Return (X, Y) of the center of cell containing provided text 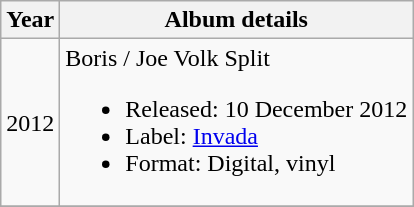
Year (30, 20)
Album details (236, 20)
Boris / Joe Volk SplitReleased: 10 December 2012Label: InvadaFormat: Digital, vinyl (236, 122)
2012 (30, 122)
